Return the [X, Y] coordinate for the center point of the cell that contains the specified text.  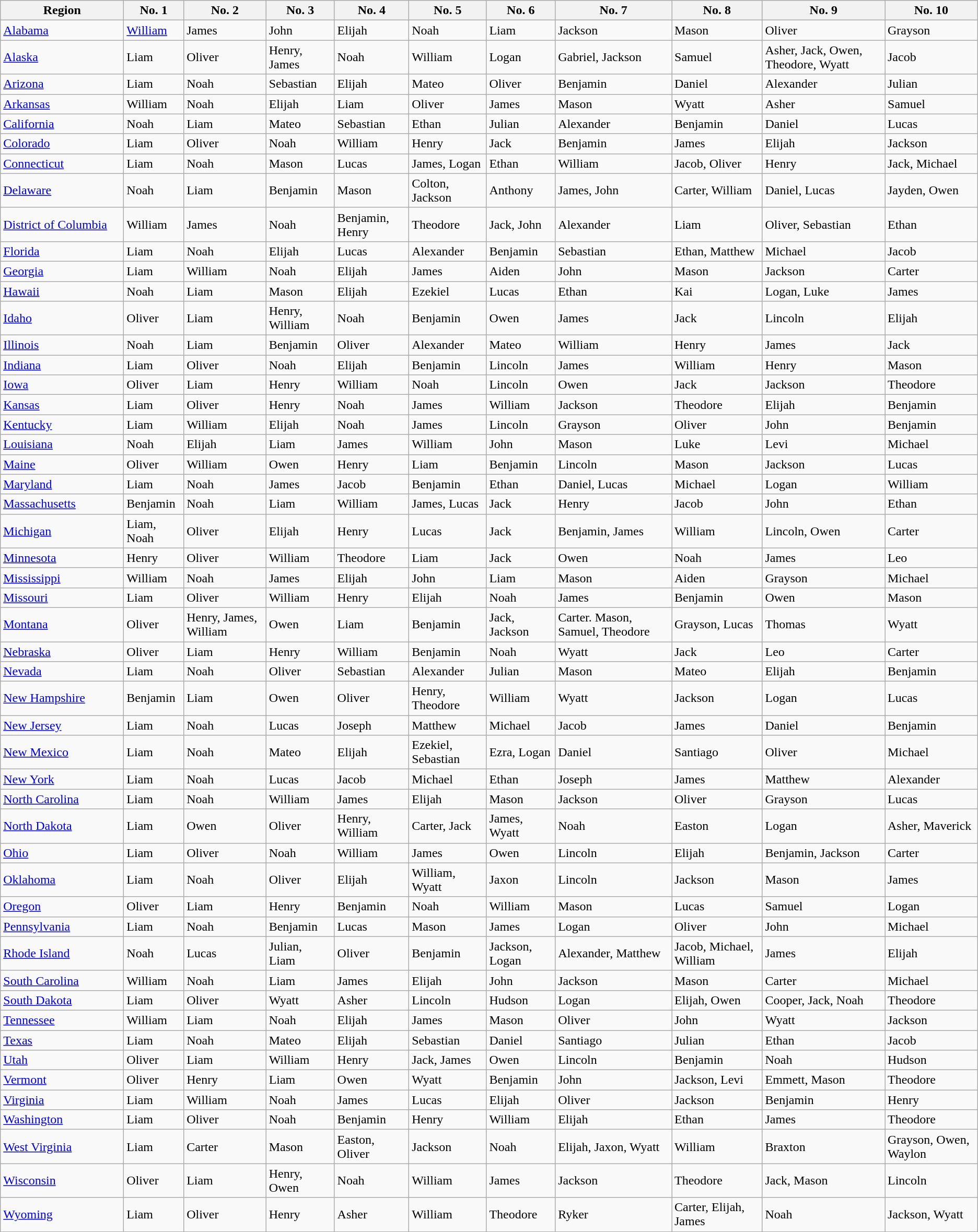
Alabama [62, 30]
Utah [62, 1060]
Asher, Maverick [932, 826]
Liam, Noah [154, 531]
Alexander, Matthew [613, 954]
Idaho [62, 319]
Massachusetts [62, 504]
Thomas [823, 625]
Arizona [62, 84]
No. 8 [717, 10]
Benjamin, Henry [372, 225]
James, John [613, 190]
Michigan [62, 531]
Mississippi [62, 578]
Benjamin, James [613, 531]
Kai [717, 291]
Jack, Michael [932, 163]
Ezra, Logan [521, 752]
Benjamin, Jackson [823, 853]
Logan, Luke [823, 291]
Luke [717, 444]
Ryker [613, 1215]
Minnesota [62, 558]
Ethan, Matthew [717, 251]
Connecticut [62, 163]
Jackson, Logan [521, 954]
Jacob, Michael, William [717, 954]
Maryland [62, 484]
Wisconsin [62, 1180]
James, Lucas [448, 504]
Oklahoma [62, 879]
Jaxon [521, 879]
Ezekiel [448, 291]
Texas [62, 1040]
Pennsylvania [62, 926]
Grayson, Lucas [717, 625]
Carter, Jack [448, 826]
No. 6 [521, 10]
Henry, James, William [225, 625]
Virginia [62, 1100]
Kentucky [62, 425]
Emmett, Mason [823, 1080]
Florida [62, 251]
Ohio [62, 853]
Levi [823, 444]
No. 2 [225, 10]
No. 4 [372, 10]
Colton, Jackson [448, 190]
New Hampshire [62, 699]
Carter, William [717, 190]
Hawaii [62, 291]
No. 7 [613, 10]
Jack, Jackson [521, 625]
Jayden, Owen [932, 190]
Nevada [62, 672]
West Virginia [62, 1147]
South Dakota [62, 1000]
Vermont [62, 1080]
Easton, Oliver [372, 1147]
Jack, Mason [823, 1180]
Maine [62, 464]
Elijah, Jaxon, Wyatt [613, 1147]
Alaska [62, 57]
Jack, John [521, 225]
James, Logan [448, 163]
Nebraska [62, 651]
Henry, Theodore [448, 699]
No. 1 [154, 10]
Asher, Jack, Owen, Theodore, Wyatt [823, 57]
Iowa [62, 385]
Montana [62, 625]
Indiana [62, 365]
Tennessee [62, 1020]
No. 9 [823, 10]
Georgia [62, 271]
North Dakota [62, 826]
Henry, Owen [300, 1180]
Carter, Elijah, James [717, 1215]
Grayson, Owen, Waylon [932, 1147]
Washington [62, 1120]
Gabriel, Jackson [613, 57]
New Mexico [62, 752]
Julian, Liam [300, 954]
Wyoming [62, 1215]
William, Wyatt [448, 879]
Jacob, Oliver [717, 163]
No. 3 [300, 10]
Oliver, Sebastian [823, 225]
Missouri [62, 597]
Lincoln, Owen [823, 531]
California [62, 124]
Illinois [62, 345]
Jackson, Wyatt [932, 1215]
New York [62, 779]
District of Columbia [62, 225]
Braxton [823, 1147]
Region [62, 10]
Carter. Mason, Samuel, Theodore [613, 625]
Elijah, Owen [717, 1000]
Jackson, Levi [717, 1080]
Rhode Island [62, 954]
Arkansas [62, 104]
Easton [717, 826]
Ezekiel, Sebastian [448, 752]
Oregon [62, 907]
Henry, James [300, 57]
James, Wyatt [521, 826]
Anthony [521, 190]
Delaware [62, 190]
South Carolina [62, 980]
North Carolina [62, 799]
Colorado [62, 144]
No. 10 [932, 10]
New Jersey [62, 725]
Kansas [62, 405]
Louisiana [62, 444]
Cooper, Jack, Noah [823, 1000]
Jack, James [448, 1060]
No. 5 [448, 10]
